Return the (X, Y) coordinate for the center point of the cell that contains the specified text.  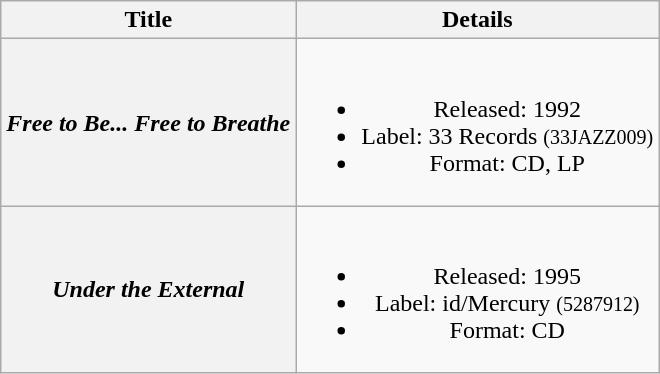
Free to Be... Free to Breathe (148, 122)
Details (478, 20)
Released: 1995Label: id/Mercury (5287912)Format: CD (478, 290)
Under the External (148, 290)
Title (148, 20)
Released: 1992Label: 33 Records (33JAZZ009)Format: CD, LP (478, 122)
